Identify which cell holds the provided text, then report its [X, Y] central coordinate. 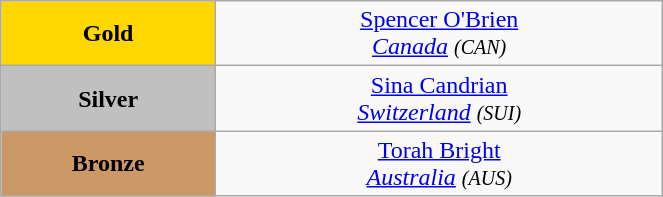
Sina CandrianSwitzerland (SUI) [440, 98]
Bronze [108, 164]
Spencer O'BrienCanada (CAN) [440, 34]
Torah BrightAustralia (AUS) [440, 164]
Silver [108, 98]
Gold [108, 34]
